Locate the cell with the specified text and output its [x, y] center coordinate. 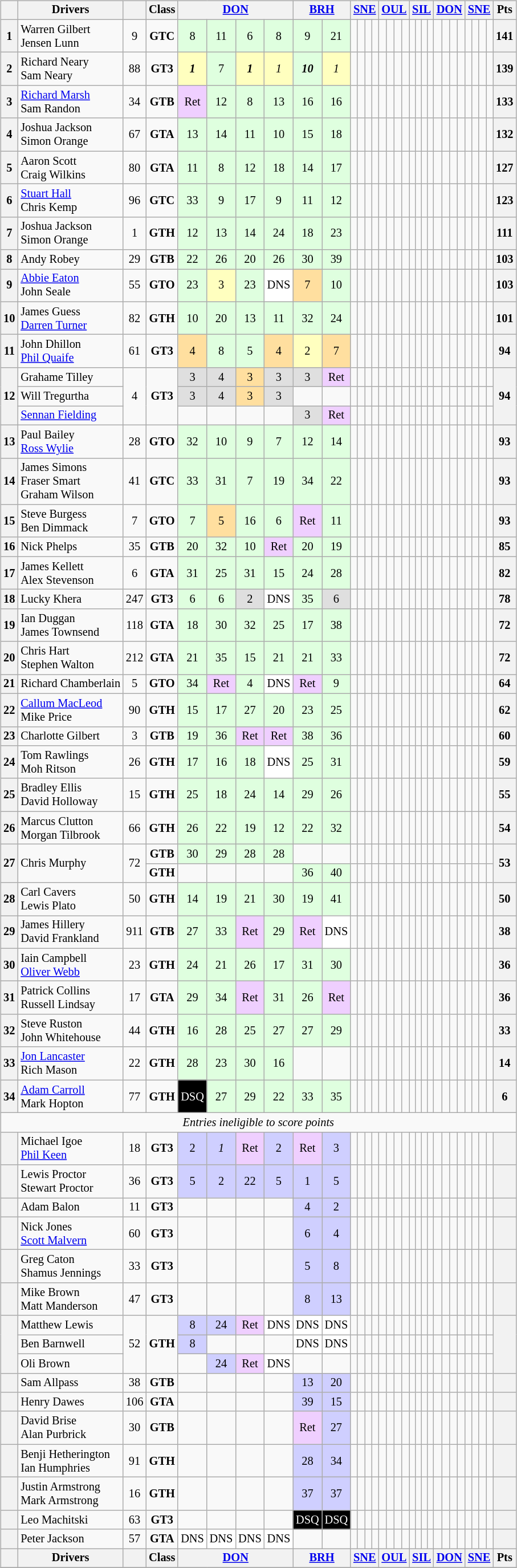
Carl Cavers Lewis Plato [71, 899]
77 [135, 1096]
Ben Barnwell [71, 1344]
78 [504, 599]
Entries ineligible to score points [258, 1123]
James Hillery David Frankland [71, 932]
Ian Duggan James Townsend [71, 625]
91 [135, 1461]
Paul Bailey Ross Wylie [71, 441]
Sennan Fielding [71, 416]
911 [135, 932]
Bradley Ellis David Holloway [71, 795]
Chris Murphy [71, 863]
Nick Jones Scott Malvern [71, 1233]
Warren Gilbert Jensen Lunn [71, 36]
139 [504, 69]
Richard Chamberlain [71, 684]
Iain Campbell Oliver Webb [71, 965]
88 [135, 69]
53 [504, 863]
Steve Burgess Ben Dimmack [71, 521]
Mike Brown Matt Manderson [71, 1299]
Lucky Khera [71, 599]
40 [336, 873]
Adam Balon [71, 1208]
Chris Hart Stephen Walton [71, 658]
Tom Rawlings Moh Ritson [71, 762]
Adam Carroll Mark Hopton [71, 1096]
Justin Armstrong Mark Armstrong [71, 1494]
67 [135, 135]
James Kellett Alex Stevenson [71, 573]
57 [135, 1539]
133 [504, 102]
80 [135, 168]
90 [135, 710]
Greg Caton Shamus Jennings [71, 1266]
Marcus Clutton Morgan Tilbrook [71, 828]
111 [504, 233]
Benji Hetherington Ian Humphries [71, 1461]
66 [135, 828]
James Simons Fraser Smart Graham Wilson [71, 481]
47 [135, 1299]
59 [504, 762]
Stuart Hall Chris Kemp [71, 201]
141 [504, 36]
Jon Lancaster Rich Mason [71, 1063]
127 [504, 168]
61 [135, 351]
Richard Neary Sam Neary [71, 69]
44 [135, 1031]
Charlotte Gilbert [71, 736]
Will Tregurtha [71, 396]
John Dhillon Phil Quaife [71, 351]
Peter Jackson [71, 1539]
Lewis Proctor Stewart Proctor [71, 1181]
Patrick Collins Russell Lindsay [71, 998]
Aaron Scott Craig Wilkins [71, 168]
96 [135, 201]
247 [135, 599]
Leo Machitski [71, 1520]
118 [135, 625]
212 [135, 658]
David Brise Alan Purbrick [71, 1428]
85 [504, 547]
Grahame Tilley [71, 377]
Oli Brown [71, 1363]
54 [504, 828]
64 [504, 684]
106 [135, 1402]
Abbie Eaton John Seale [71, 286]
Nick Phelps [71, 547]
Callum MacLeod Mike Price [71, 710]
James Guess Darren Turner [71, 318]
101 [504, 318]
Henry Dawes [71, 1402]
Steve Ruston John Whitehouse [71, 1031]
63 [135, 1520]
123 [504, 201]
132 [504, 135]
Sam Allpass [71, 1383]
Andy Robey [71, 259]
Richard Marsh Sam Randon [71, 102]
Matthew Lewis [71, 1325]
62 [504, 710]
52 [135, 1344]
Michael Igoe Phil Keen [71, 1148]
